For the text-containing cell, return its midpoint in (X, Y) coordinate format. 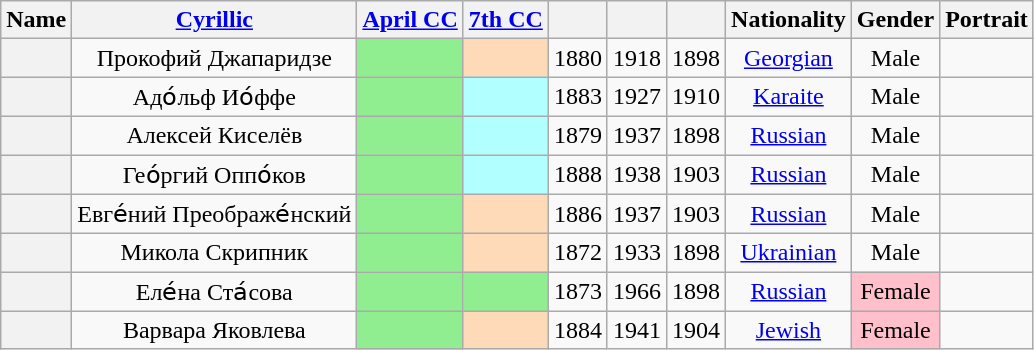
1910 (696, 97)
1904 (696, 330)
1886 (578, 214)
Адо́льф Ио́ффе (214, 97)
Name (36, 20)
Гео́ргий Оппо́ков (214, 174)
Ukrainian (789, 253)
Еле́на Ста́сова (214, 292)
Евге́ний Преображе́нский (214, 214)
1941 (636, 330)
1873 (578, 292)
Portrait (987, 20)
1938 (636, 174)
Прокофий Джапаридзе (214, 58)
1933 (636, 253)
1966 (636, 292)
Nationality (789, 20)
1918 (636, 58)
Gender (895, 20)
Jewish (789, 330)
Алексей Киселёв (214, 135)
1880 (578, 58)
Cyrillic (214, 20)
Микола Скрипник (214, 253)
1888 (578, 174)
1884 (578, 330)
Georgian (789, 58)
1927 (636, 97)
1872 (578, 253)
Варвара Яковлева (214, 330)
1883 (578, 97)
1879 (578, 135)
Karaite (789, 97)
April CC (410, 20)
7th CC (506, 20)
